Capture the cell that displays the provided text and extract its [x, y] central coordinate. 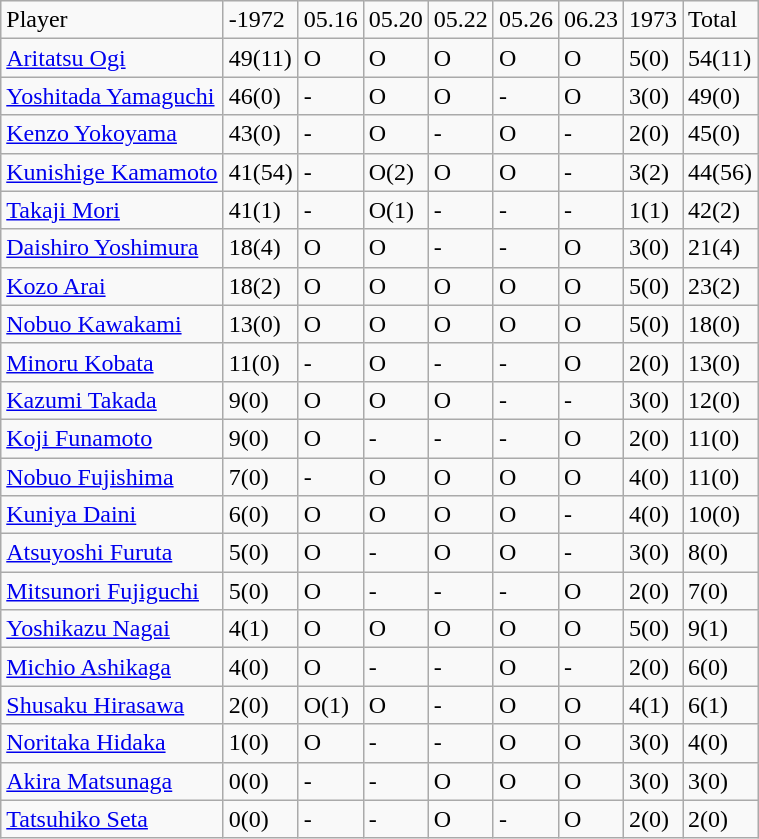
41(1) [260, 210]
Mitsunori Fujiguchi [112, 591]
Akira Matsunaga [112, 781]
-1972 [260, 20]
23(2) [720, 286]
Kenzo Yokoyama [112, 134]
46(0) [260, 96]
06.23 [590, 20]
Minoru Kobata [112, 362]
O(2) [396, 172]
Nobuo Fujishima [112, 477]
18(4) [260, 248]
Total [720, 20]
21(4) [720, 248]
8(0) [720, 553]
3(2) [652, 172]
05.20 [396, 20]
18(2) [260, 286]
44(56) [720, 172]
10(0) [720, 515]
05.16 [330, 20]
Daishiro Yoshimura [112, 248]
12(0) [720, 400]
Player [112, 20]
Shusaku Hirasawa [112, 705]
54(11) [720, 58]
45(0) [720, 134]
05.26 [526, 20]
Yoshikazu Nagai [112, 629]
43(0) [260, 134]
Yoshitada Yamaguchi [112, 96]
1(1) [652, 210]
49(0) [720, 96]
Nobuo Kawakami [112, 324]
Atsuyoshi Furuta [112, 553]
6(1) [720, 705]
9(1) [720, 629]
42(2) [720, 210]
49(11) [260, 58]
1973 [652, 20]
Michio Ashikaga [112, 667]
Takaji Mori [112, 210]
18(0) [720, 324]
Tatsuhiko Seta [112, 819]
Kazumi Takada [112, 400]
Kunishige Kamamoto [112, 172]
Aritatsu Ogi [112, 58]
Kuniya Daini [112, 515]
Koji Funamoto [112, 438]
1(0) [260, 743]
41(54) [260, 172]
Noritaka Hidaka [112, 743]
05.22 [460, 20]
Kozo Arai [112, 286]
